Return the (x, y) coordinate for the center point of the cell that contains the specified text.  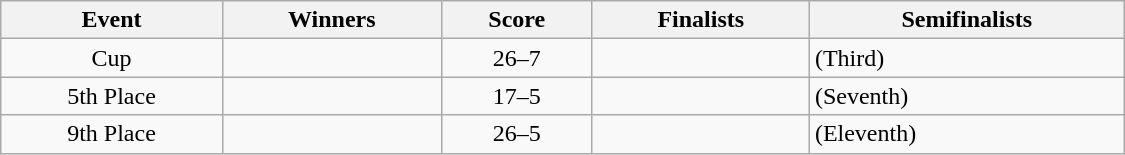
(Eleventh) (966, 134)
(Third) (966, 58)
9th Place (112, 134)
Event (112, 20)
26–5 (516, 134)
Finalists (700, 20)
17–5 (516, 96)
(Seventh) (966, 96)
Semifinalists (966, 20)
Cup (112, 58)
Score (516, 20)
26–7 (516, 58)
Winners (332, 20)
5th Place (112, 96)
